Extract the (X, Y) coordinate from the center of the cell holding the provided text.  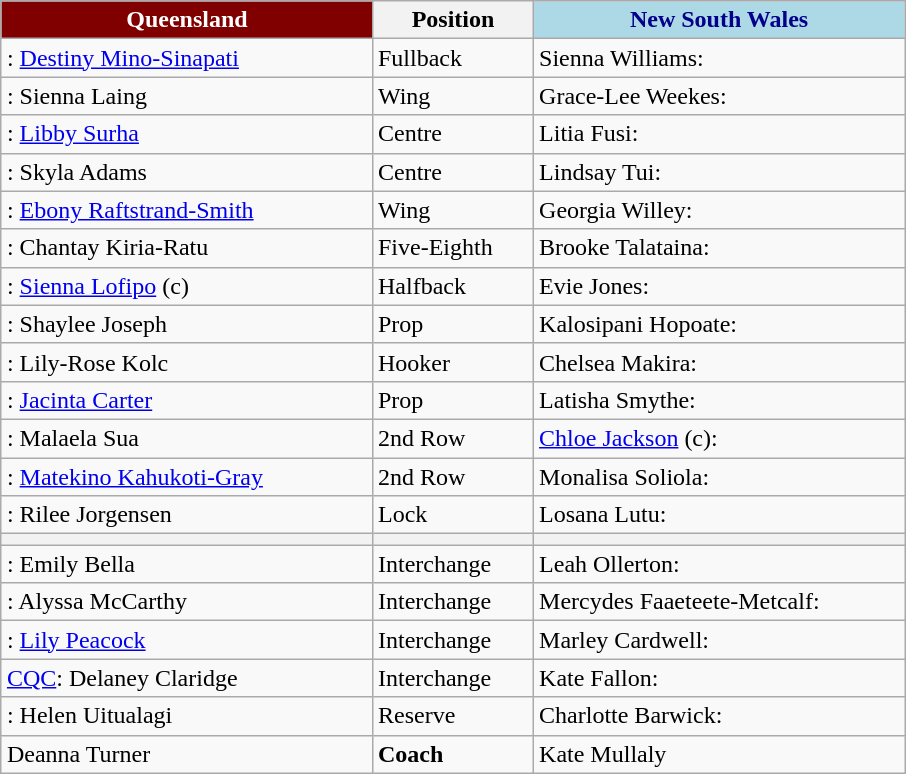
Kalosipani Hopoate: (720, 324)
Reserve (452, 716)
: Sienna Laing (186, 96)
: Sienna Lofipo (c) (186, 286)
: Destiny Mino-Sinapati (186, 58)
Litia Fusi: (720, 134)
Kate Fallon: (720, 678)
Hooker (452, 362)
Position (452, 20)
Queensland (186, 20)
: Malaela Sua (186, 438)
: Rilee Jorgensen (186, 515)
Fullback (452, 58)
: Chantay Kiria-Ratu (186, 248)
: Emily Bella (186, 564)
CQC: Delaney Claridge (186, 678)
Losana Lutu: (720, 515)
Charlotte Barwick: (720, 716)
Kate Mullaly (720, 754)
New South Wales (720, 20)
Monalisa Soliola: (720, 477)
: Skyla Adams (186, 172)
Brooke Talataina: (720, 248)
Lindsay Tui: (720, 172)
: Alyssa McCarthy (186, 602)
Coach (452, 754)
Marley Cardwell: (720, 640)
Leah Ollerton: (720, 564)
Deanna Turner (186, 754)
Evie Jones: (720, 286)
Sienna Williams: (720, 58)
: Lily-Rose Kolc (186, 362)
Chelsea Makira: (720, 362)
: Jacinta Carter (186, 400)
: Ebony Raftstrand-Smith (186, 210)
Georgia Willey: (720, 210)
: Lily Peacock (186, 640)
: Helen Uitualagi (186, 716)
Latisha Smythe: (720, 400)
: Matekino Kahukoti-Gray (186, 477)
: Libby Surha (186, 134)
Lock (452, 515)
Grace-Lee Weekes: (720, 96)
Five-Eighth (452, 248)
Mercydes Faaeteete-Metcalf: (720, 602)
: Shaylee Joseph (186, 324)
Chloe Jackson (c): (720, 438)
Halfback (452, 286)
